Output the [x, y] coordinate of the center of the cell containing the given text.  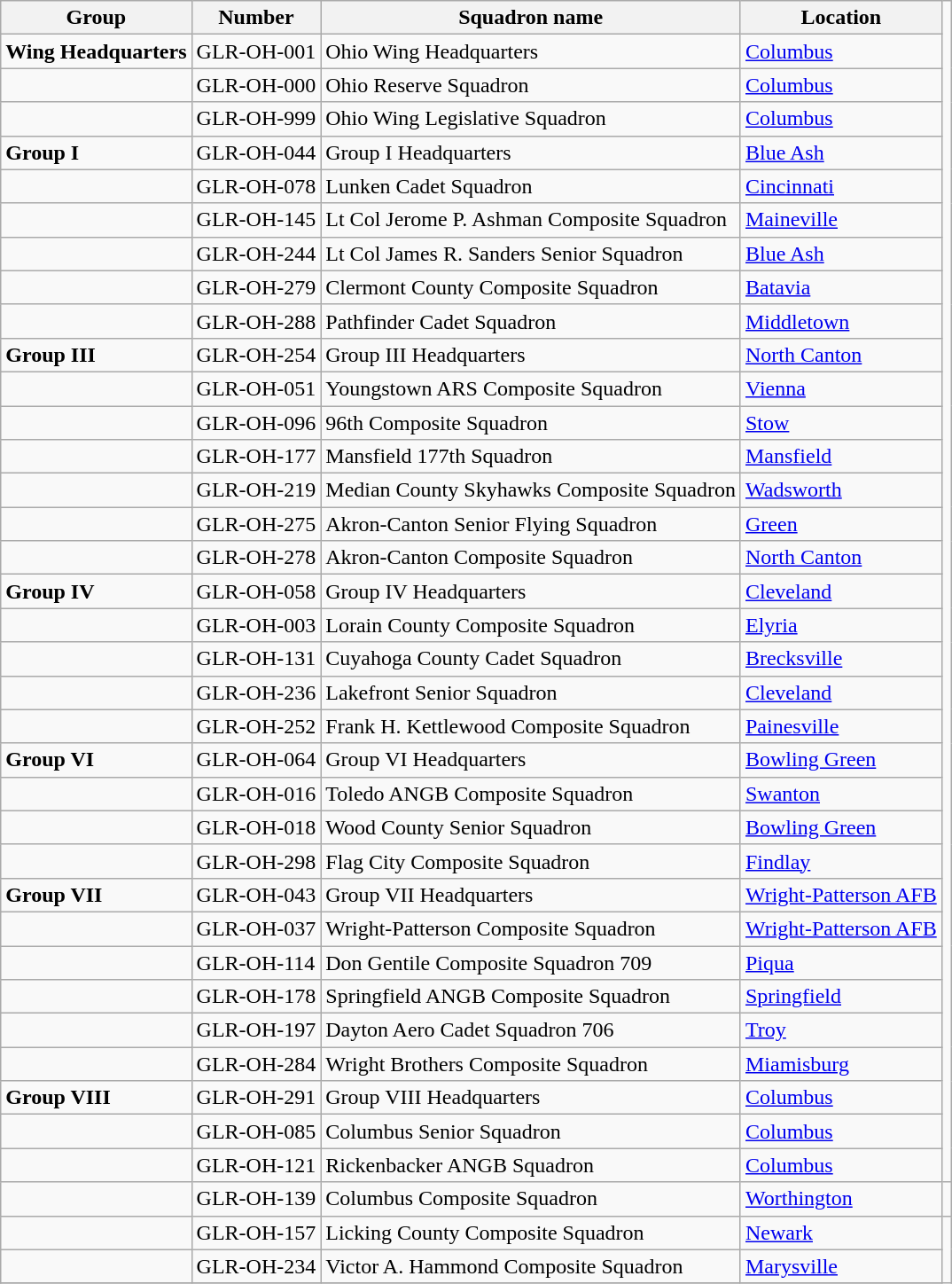
Akron-Canton Senior Flying Squadron [531, 524]
GLR-OH-085 [256, 1131]
GLR-OH-177 [256, 457]
Cincinnati [840, 186]
Group VIII Headquarters [531, 1098]
GLR-OH-037 [256, 928]
Group VI [96, 760]
GLR-OH-058 [256, 591]
Elyria [840, 625]
Maineville [840, 220]
Green [840, 524]
Pathfinder Cadet Squadron [531, 321]
GLR-OH-298 [256, 861]
Toledo ANGB Composite Squadron [531, 794]
GLR-OH-001 [256, 51]
GLR-OH-121 [256, 1165]
Cuyahoga County Cadet Squadron [531, 659]
Lt Col James R. Sanders Senior Squadron [531, 254]
Lakefront Senior Squadron [531, 693]
Brecksville [840, 659]
Group III Headquarters [531, 355]
96th Composite Squadron [531, 423]
Victor A. Hammond Composite Squadron [531, 1266]
GLR-OH-234 [256, 1266]
Mansfield [840, 457]
Group VII Headquarters [531, 895]
GLR-OH-051 [256, 388]
Dayton Aero Cadet Squadron 706 [531, 1030]
GLR-OH-244 [256, 254]
Ohio Wing Legislative Squadron [531, 119]
Wood County Senior Squadron [531, 827]
GLR-OH-043 [256, 895]
Lunken Cadet Squadron [531, 186]
Flag City Composite Squadron [531, 861]
Columbus Composite Squadron [531, 1199]
GLR-OH-999 [256, 119]
Troy [840, 1030]
GLR-OH-252 [256, 726]
GLR-OH-044 [256, 153]
Vienna [840, 388]
Group VI Headquarters [531, 760]
Painesville [840, 726]
Swanton [840, 794]
GLR-OH-096 [256, 423]
GLR-OH-131 [256, 659]
GLR-OH-291 [256, 1098]
GLR-OH-000 [256, 85]
Rickenbacker ANGB Squadron [531, 1165]
Lorain County Composite Squadron [531, 625]
Location [840, 18]
Group VIII [96, 1098]
GLR-OH-157 [256, 1233]
Squadron name [531, 18]
GLR-OH-139 [256, 1199]
Newark [840, 1233]
Wadsworth [840, 490]
Worthington [840, 1199]
Median County Skyhawks Composite Squadron [531, 490]
GLR-OH-219 [256, 490]
GLR-OH-284 [256, 1064]
GLR-OH-064 [256, 760]
Wright-Patterson Composite Squadron [531, 928]
Lt Col Jerome P. Ashman Composite Squadron [531, 220]
GLR-OH-279 [256, 287]
Group VII [96, 895]
GLR-OH-145 [256, 220]
GLR-OH-254 [256, 355]
Frank H. Kettlewood Composite Squadron [531, 726]
GLR-OH-278 [256, 558]
Springfield [840, 997]
GLR-OH-114 [256, 962]
GLR-OH-078 [256, 186]
Group I [96, 153]
GLR-OH-003 [256, 625]
Group IV [96, 591]
Middletown [840, 321]
Mansfield 177th Squadron [531, 457]
Ohio Wing Headquarters [531, 51]
Marysville [840, 1266]
Ohio Reserve Squadron [531, 85]
Group I Headquarters [531, 153]
Don Gentile Composite Squadron 709 [531, 962]
Wing Headquarters [96, 51]
Springfield ANGB Composite Squadron [531, 997]
GLR-OH-018 [256, 827]
Miamisburg [840, 1064]
Akron-Canton Composite Squadron [531, 558]
Group IV Headquarters [531, 591]
GLR-OH-288 [256, 321]
GLR-OH-197 [256, 1030]
Group III [96, 355]
Wright Brothers Composite Squadron [531, 1064]
Columbus Senior Squadron [531, 1131]
GLR-OH-236 [256, 693]
Stow [840, 423]
GLR-OH-275 [256, 524]
Batavia [840, 287]
GLR-OH-016 [256, 794]
GLR-OH-178 [256, 997]
Number [256, 18]
Piqua [840, 962]
Clermont County Composite Squadron [531, 287]
Youngstown ARS Composite Squadron [531, 388]
Findlay [840, 861]
Group [96, 18]
Licking County Composite Squadron [531, 1233]
